Extract the (X, Y) coordinate from the center of the cell holding the provided text.  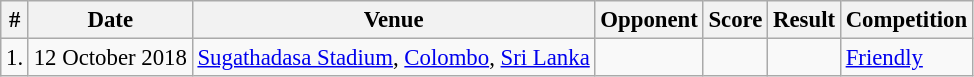
Competition (906, 20)
Date (110, 20)
Friendly (906, 58)
Score (736, 20)
# (15, 20)
12 October 2018 (110, 58)
Result (804, 20)
Opponent (649, 20)
1. (15, 58)
Sugathadasa Stadium, Colombo, Sri Lanka (394, 58)
Venue (394, 20)
